Identify which cell holds the provided text, then report its [x, y] central coordinate. 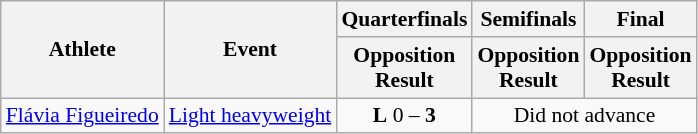
Final [640, 19]
Athlete [82, 50]
Event [250, 50]
Light heavyweight [250, 116]
L 0 – 3 [404, 116]
Quarterfinals [404, 19]
Semifinals [528, 19]
Flávia Figueiredo [82, 116]
Did not advance [584, 116]
